Capture the cell that displays the provided text and extract its [X, Y] central coordinate. 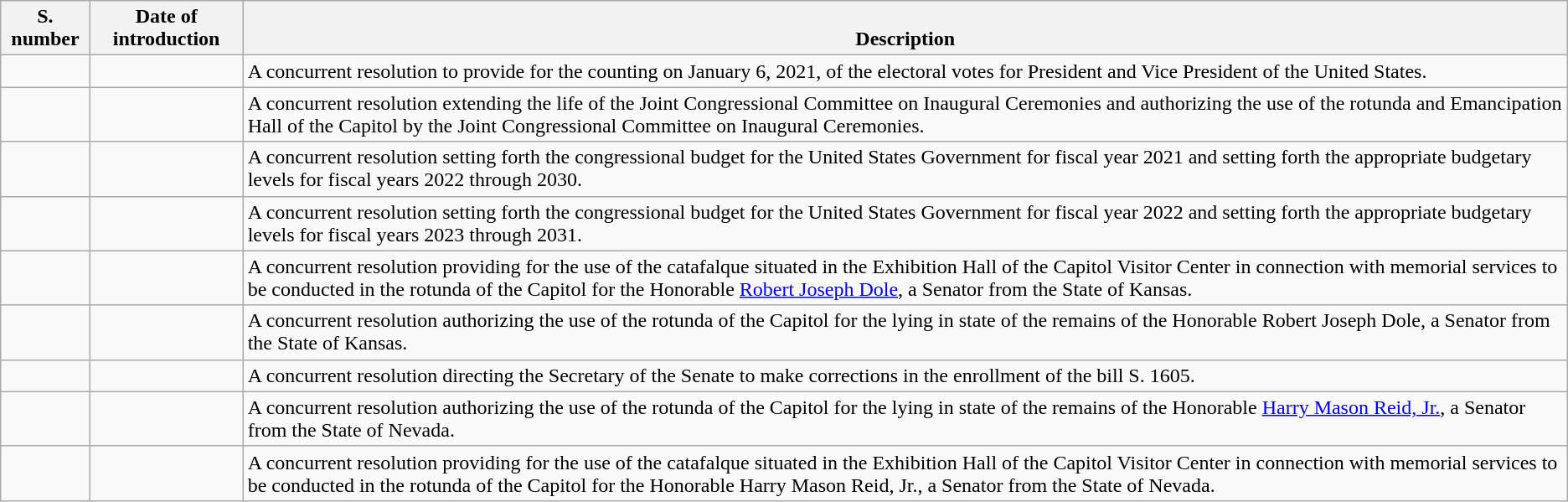
A concurrent resolution to provide for the counting on January 6, 2021, of the electoral votes for President and Vice President of the United States. [905, 71]
Date of introduction [166, 28]
A concurrent resolution directing the Secretary of the Senate to make corrections in the enrollment of the bill S. 1605. [905, 375]
Description [905, 28]
S. number [45, 28]
